Identify which cell holds the provided text, then report its (x, y) central coordinate. 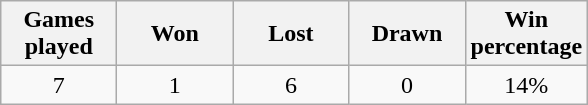
6 (291, 85)
Lost (291, 34)
14% (526, 85)
Win percentage (526, 34)
7 (59, 85)
Drawn (407, 34)
Won (175, 34)
0 (407, 85)
1 (175, 85)
Games played (59, 34)
